For the text-containing cell, return its midpoint in (x, y) coordinate format. 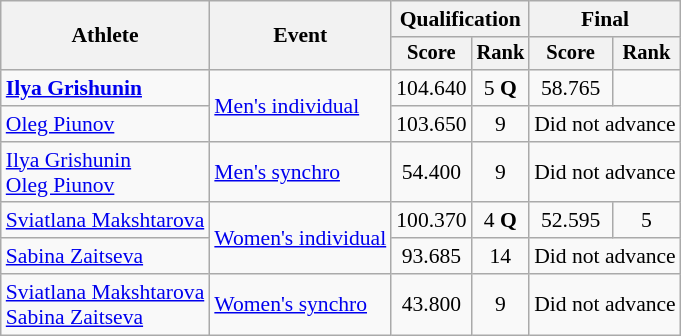
54.400 (431, 172)
5 Q (501, 88)
4 Q (501, 221)
43.800 (431, 304)
Women's individual (300, 238)
5 (646, 221)
Athlete (106, 36)
14 (501, 256)
103.650 (431, 124)
Men's synchro (300, 172)
58.765 (570, 88)
Sabina Zaitseva (106, 256)
Women's synchro (300, 304)
Final (605, 19)
52.595 (570, 221)
Ilya GrishuninOleg Piunov (106, 172)
Oleg Piunov (106, 124)
104.640 (431, 88)
100.370 (431, 221)
93.685 (431, 256)
Sviatlana MakshtarovaSabina Zaitseva (106, 304)
Sviatlana Makshtarova (106, 221)
Event (300, 36)
Qualification (460, 19)
Men's individual (300, 106)
Ilya Grishunin (106, 88)
